Pinpoint the cell where the given text exists, returning its (x, y) midpoint coordinate. 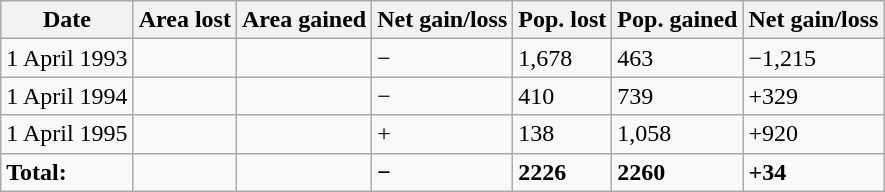
739 (678, 96)
Area lost (184, 20)
Date (67, 20)
+34 (814, 172)
410 (562, 96)
−1,215 (814, 58)
Pop. lost (562, 20)
463 (678, 58)
Total: (67, 172)
+329 (814, 96)
Pop. gained (678, 20)
+920 (814, 134)
2260 (678, 172)
138 (562, 134)
1,678 (562, 58)
1 April 1995 (67, 134)
1 April 1994 (67, 96)
+ (442, 134)
1 April 1993 (67, 58)
2226 (562, 172)
1,058 (678, 134)
Area gained (304, 20)
